Return the (X, Y) coordinate for the center point of the cell that contains the specified text.  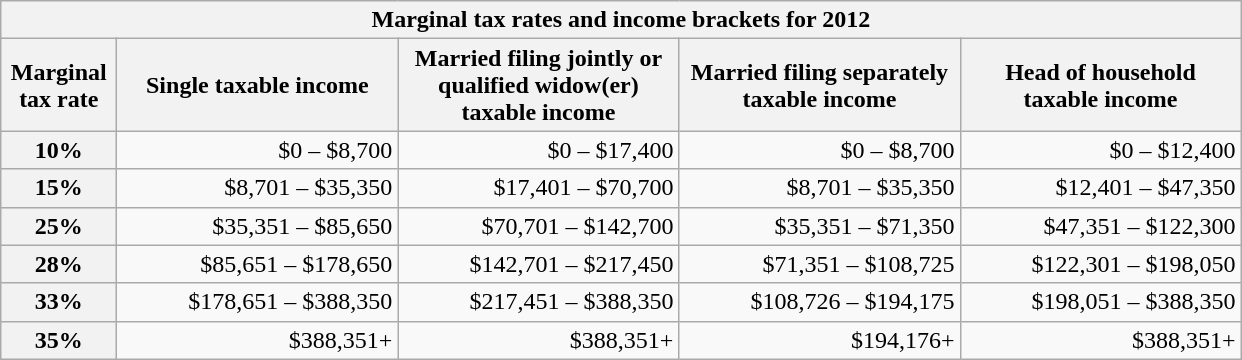
Marginal tax rate (59, 85)
$35,351 – $85,650 (258, 226)
$108,726 – $194,175 (820, 302)
Marginal tax rates and income brackets for 2012 (621, 20)
$85,651 – $178,650 (258, 264)
$198,051 – $388,350 (1100, 302)
$194,176+ (820, 340)
$0 – $17,400 (538, 150)
$178,651 – $388,350 (258, 302)
Single taxable income (258, 85)
15% (59, 188)
28% (59, 264)
$217,451 – $388,350 (538, 302)
$12,401 – $47,350 (1100, 188)
$0 – $12,400 (1100, 150)
Married filing separately taxable income (820, 85)
$35,351 – $71,350 (820, 226)
Head of household taxable income (1100, 85)
$17,401 – $70,700 (538, 188)
25% (59, 226)
35% (59, 340)
33% (59, 302)
10% (59, 150)
$70,701 – $142,700 (538, 226)
$71,351 – $108,725 (820, 264)
$122,301 – $198,050 (1100, 264)
$142,701 – $217,450 (538, 264)
Married filing jointly or qualified widow(er) taxable income (538, 85)
$47,351 – $122,300 (1100, 226)
